Return [x, y] of the center of cell containing provided text 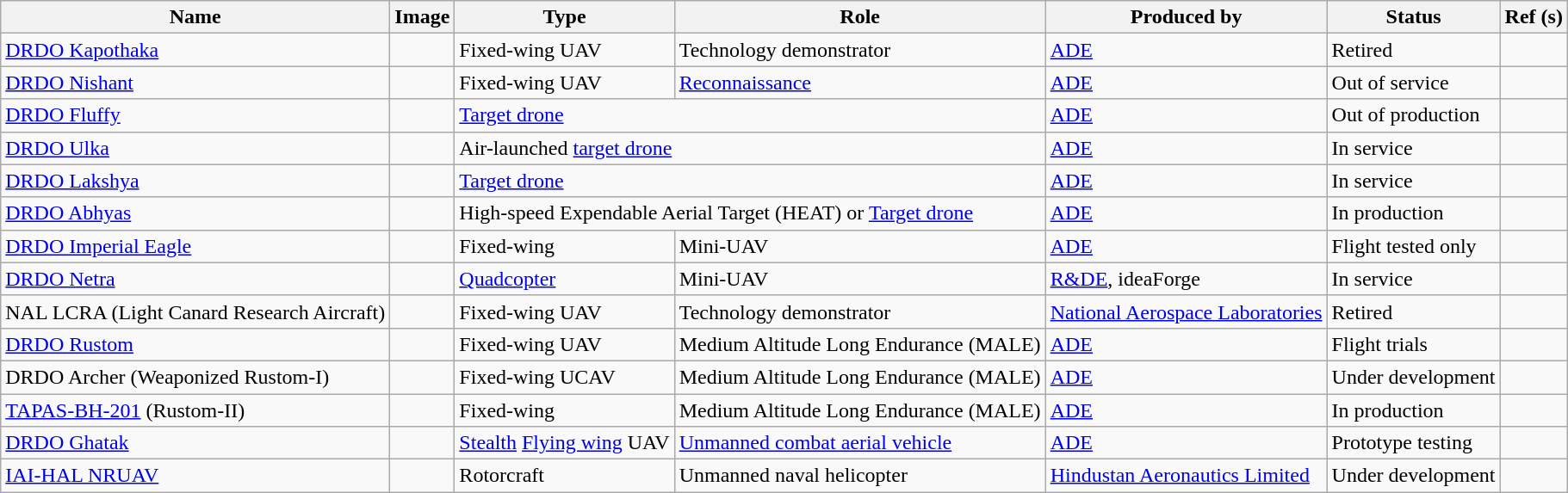
DRDO Ghatak [195, 443]
Status [1414, 17]
DRDO Lakshya [195, 181]
DRDO Rustom [195, 344]
Unmanned naval helicopter [859, 476]
Type [565, 17]
Flight tested only [1414, 246]
Stealth Flying wing UAV [565, 443]
Prototype testing [1414, 443]
Quadcopter [565, 279]
DRDO Abhyas [195, 213]
Air-launched target drone [750, 148]
Hindustan Aeronautics Limited [1187, 476]
Rotorcraft [565, 476]
Ref (s) [1534, 17]
DRDO Nishant [195, 83]
DRDO Archer (Weaponized Rustom-I) [195, 377]
Out of service [1414, 83]
Reconnaissance [859, 83]
DRDO Netra [195, 279]
Name [195, 17]
Image [422, 17]
DRDO Imperial Eagle [195, 246]
TAPAS-BH-201 (Rustom-II) [195, 410]
DRDO Kapothaka [195, 50]
Role [859, 17]
Produced by [1187, 17]
DRDO Fluffy [195, 115]
High-speed Expendable Aerial Target (HEAT) or Target drone [750, 213]
DRDO Ulka [195, 148]
IAI-HAL NRUAV [195, 476]
Out of production [1414, 115]
Fixed-wing UCAV [565, 377]
Unmanned combat aerial vehicle [859, 443]
National Aerospace Laboratories [1187, 311]
NAL LCRA (Light Canard Research Aircraft) [195, 311]
R&DE, ideaForge [1187, 279]
Flight trials [1414, 344]
